Extract the [x, y] coordinate from the center of the cell holding the provided text.  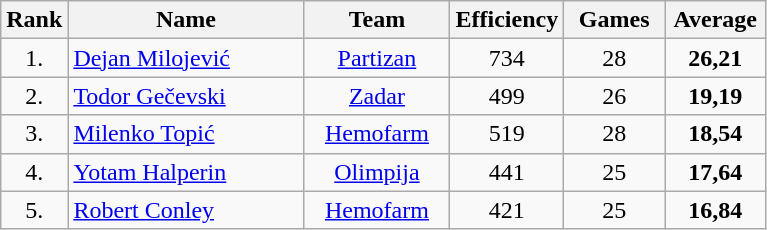
5. [34, 210]
Dejan Milojević [186, 58]
Olimpija [377, 172]
Games [614, 20]
Name [186, 20]
441 [507, 172]
16,84 [716, 210]
2. [34, 96]
18,54 [716, 134]
Robert Conley [186, 210]
19,19 [716, 96]
Rank [34, 20]
Partizan [377, 58]
734 [507, 58]
519 [507, 134]
499 [507, 96]
17,64 [716, 172]
Zadar [377, 96]
Todor Gečevski [186, 96]
26,21 [716, 58]
1. [34, 58]
4. [34, 172]
Average [716, 20]
Efficiency [507, 20]
Yotam Halperin [186, 172]
421 [507, 210]
26 [614, 96]
Milenko Topić [186, 134]
Team [377, 20]
3. [34, 134]
